Extract the [x, y] coordinate from the center of the cell holding the provided text.  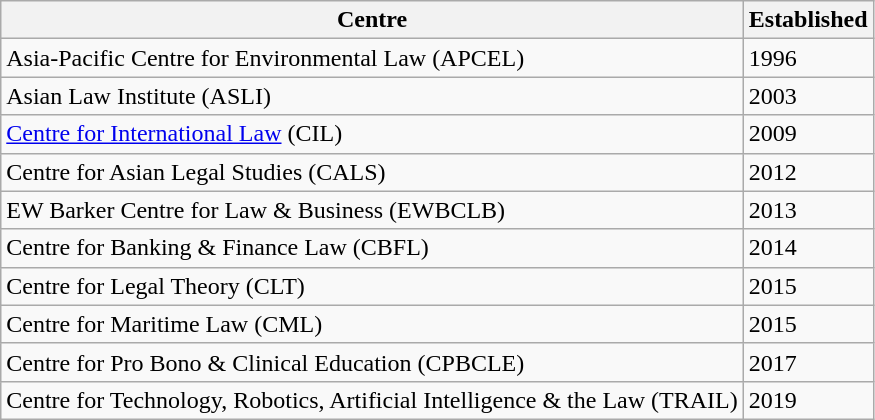
2014 [808, 248]
1996 [808, 58]
Centre for Maritime Law (CML) [372, 324]
2012 [808, 172]
2013 [808, 210]
Centre for Banking & Finance Law (CBFL) [372, 248]
Centre [372, 20]
2017 [808, 362]
Centre for Pro Bono & Clinical Education (CPBCLE) [372, 362]
EW Barker Centre for Law & Business (EWBCLB) [372, 210]
2003 [808, 96]
Asian Law Institute (ASLI) [372, 96]
Centre for International Law (CIL) [372, 134]
Centre for Asian Legal Studies (CALS) [372, 172]
Established [808, 20]
Centre for Technology, Robotics, Artificial Intelligence & the Law (TRAIL) [372, 400]
2009 [808, 134]
2019 [808, 400]
Asia-Pacific Centre for Environmental Law (APCEL) [372, 58]
Centre for Legal Theory (CLT) [372, 286]
